For the text-containing cell, return its midpoint in [x, y] coordinate format. 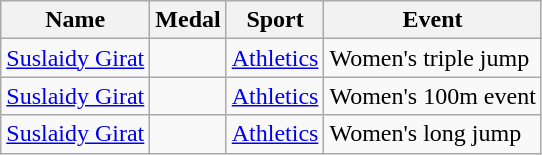
Sport [275, 20]
Women's long jump [432, 134]
Name [76, 20]
Women's triple jump [432, 58]
Medal [188, 20]
Event [432, 20]
Women's 100m event [432, 96]
